Capture the cell that displays the provided text and extract its [x, y] central coordinate. 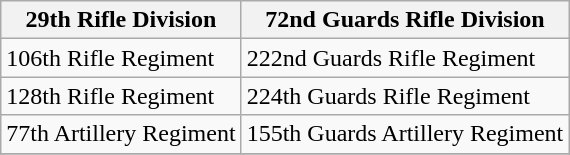
222nd Guards Rifle Regiment [405, 58]
224th Guards Rifle Regiment [405, 96]
155th Guards Artillery Regiment [405, 134]
128th Rifle Regiment [121, 96]
29th Rifle Division [121, 20]
72nd Guards Rifle Division [405, 20]
77th Artillery Regiment [121, 134]
106th Rifle Regiment [121, 58]
